Extract the (X, Y) coordinate from the center of the cell holding the provided text.  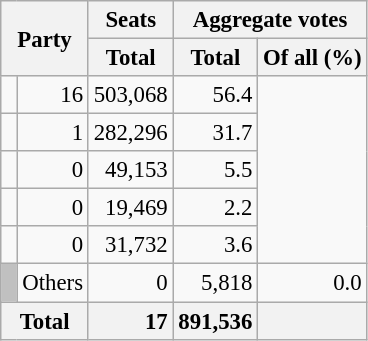
1 (52, 133)
3.6 (216, 245)
31,732 (130, 245)
Aggregate votes (270, 20)
5,818 (216, 283)
2.2 (216, 208)
Others (52, 283)
31.7 (216, 133)
Party (45, 38)
49,153 (130, 170)
282,296 (130, 133)
Seats (130, 20)
17 (130, 321)
503,068 (130, 95)
0.0 (312, 283)
56.4 (216, 95)
16 (52, 95)
Of all (%) (312, 58)
19,469 (130, 208)
891,536 (216, 321)
5.5 (216, 170)
